Capture the cell that displays the provided text and extract its (x, y) central coordinate. 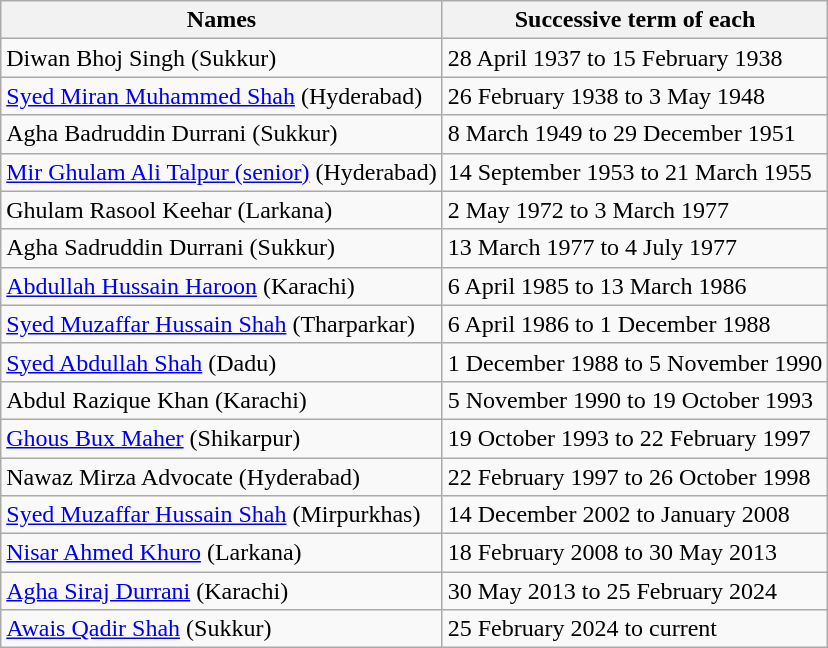
Agha Siraj Durrani (Karachi) (222, 591)
Agha Sadruddin Durrani (Sukkur) (222, 248)
6 April 1985 to 13 March 1986 (635, 286)
Abdullah Hussain Haroon (Karachi) (222, 286)
2 May 1972 to 3 March 1977 (635, 210)
14 September 1953 to 21 March 1955 (635, 172)
Awais Qadir Shah (Sukkur) (222, 629)
Diwan Bhoj Singh (Sukkur) (222, 58)
22 February 1997 to 26 October 1998 (635, 477)
25 February 2024 to current (635, 629)
Syed Miran Muhammed Shah (Hyderabad) (222, 96)
Nawaz Mirza Advocate (Hyderabad) (222, 477)
26 February 1938 to 3 May 1948 (635, 96)
Syed Muzaffar Hussain Shah (Tharparkar) (222, 324)
Ghulam Rasool Keehar (Larkana) (222, 210)
Syed Muzaffar Hussain Shah (Mirpurkhas) (222, 515)
14 December 2002 to January 2008 (635, 515)
28 April 1937 to 15 February 1938 (635, 58)
5 November 1990 to 19 October 1993 (635, 400)
1 December 1988 to 5 November 1990 (635, 362)
Syed Abdullah Shah (Dadu) (222, 362)
Nisar Ahmed Khuro (Larkana) (222, 553)
6 April 1986 to 1 December 1988 (635, 324)
30 May 2013 to 25 February 2024 (635, 591)
Abdul Razique Khan (Karachi) (222, 400)
18 February 2008 to 30 May 2013 (635, 553)
Mir Ghulam Ali Talpur (senior) (Hyderabad) (222, 172)
Agha Badruddin Durrani (Sukkur) (222, 134)
Ghous Bux Maher (Shikarpur) (222, 438)
13 March 1977 to 4 July 1977 (635, 248)
Names (222, 20)
8 March 1949 to 29 December 1951 (635, 134)
19 October 1993 to 22 February 1997 (635, 438)
Successive term of each (635, 20)
